Identify which cell holds the provided text, then report its [X, Y] central coordinate. 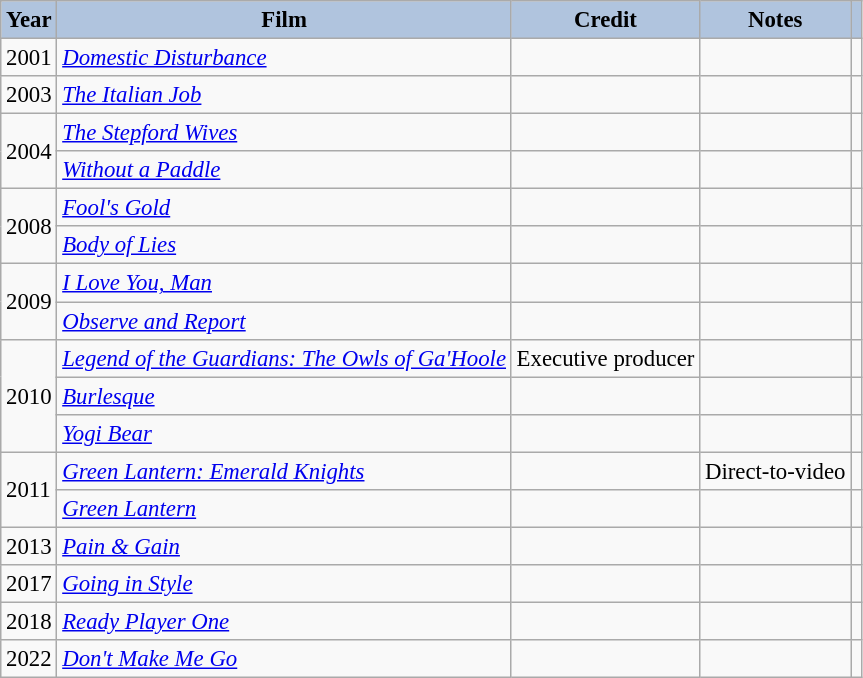
Yogi Bear [284, 433]
Burlesque [284, 396]
Observe and Report [284, 321]
2018 [29, 621]
Green Lantern [284, 509]
2013 [29, 546]
Film [284, 20]
2010 [29, 396]
Domestic Disturbance [284, 58]
Direct-to-video [776, 471]
Credit [605, 20]
The Italian Job [284, 95]
Pain & Gain [284, 546]
Going in Style [284, 584]
2001 [29, 58]
2003 [29, 95]
2004 [29, 152]
2022 [29, 659]
2011 [29, 490]
Legend of the Guardians: The Owls of Ga'Hoole [284, 358]
2009 [29, 302]
Don't Make Me Go [284, 659]
2008 [29, 226]
The Stepford Wives [284, 133]
Without a Paddle [284, 170]
Ready Player One [284, 621]
Body of Lies [284, 245]
2017 [29, 584]
Year [29, 20]
Notes [776, 20]
I Love You, Man [284, 283]
Executive producer [605, 358]
Fool's Gold [284, 208]
Green Lantern: Emerald Knights [284, 471]
